Provide the (x, y) coordinate of the cell's center where the given text is located.  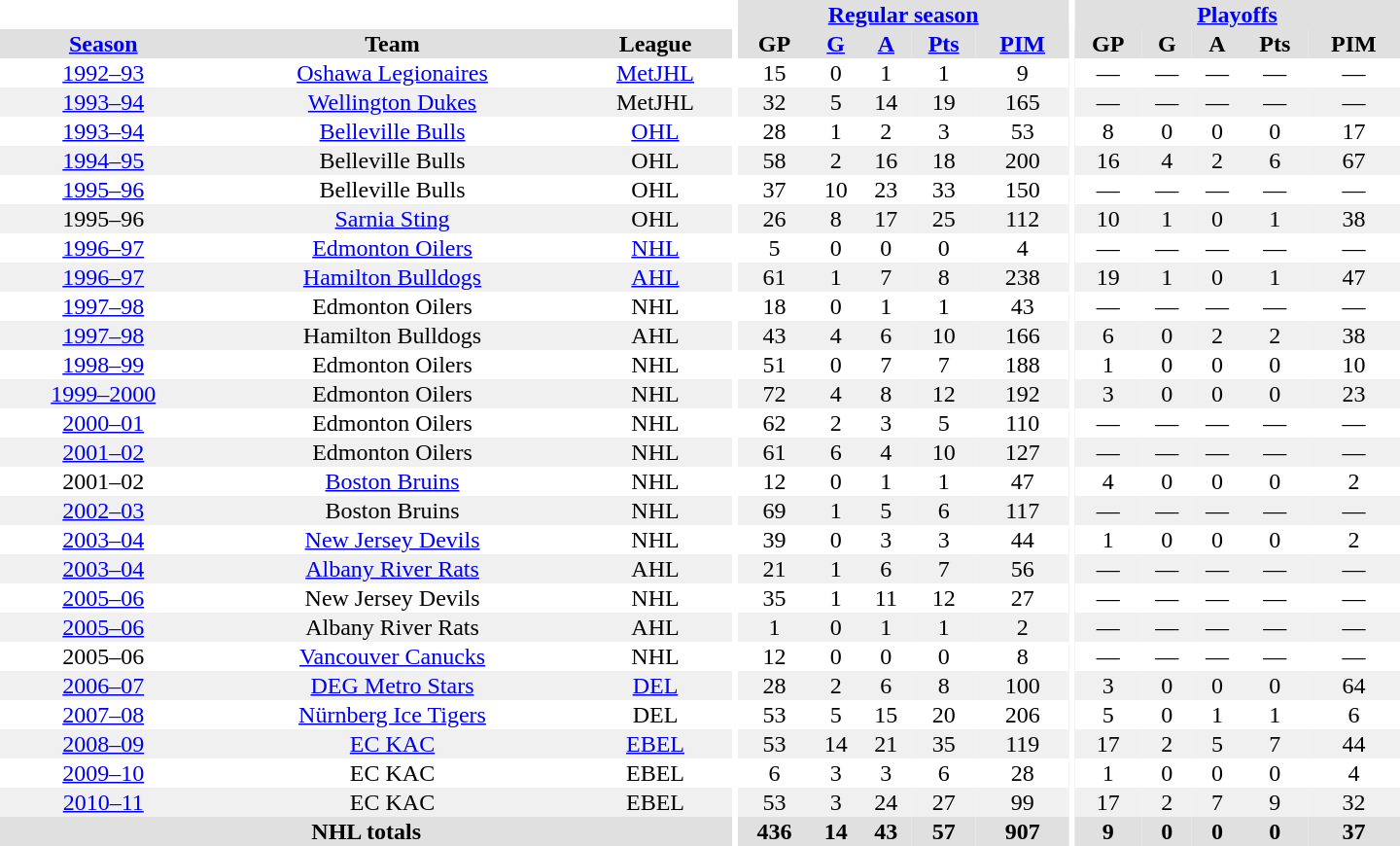
119 (1023, 744)
200 (1023, 160)
39 (774, 540)
188 (1023, 365)
1998–99 (103, 365)
110 (1023, 423)
907 (1023, 831)
166 (1023, 335)
206 (1023, 715)
Team (392, 44)
1999–2000 (103, 394)
117 (1023, 511)
2009–10 (103, 773)
1994–95 (103, 160)
Oshawa Legionaires (392, 73)
2010–11 (103, 802)
League (655, 44)
58 (774, 160)
64 (1353, 686)
11 (886, 598)
57 (943, 831)
1992–93 (103, 73)
2008–09 (103, 744)
24 (886, 802)
69 (774, 511)
2006–07 (103, 686)
33 (943, 190)
2007–08 (103, 715)
127 (1023, 452)
62 (774, 423)
26 (774, 219)
Wellington Dukes (392, 102)
165 (1023, 102)
51 (774, 365)
DEG Metro Stars (392, 686)
67 (1353, 160)
Regular season (903, 15)
Season (103, 44)
20 (943, 715)
Vancouver Canucks (392, 656)
436 (774, 831)
2000–01 (103, 423)
Playoffs (1237, 15)
72 (774, 394)
Nürnberg Ice Tigers (392, 715)
Sarnia Sting (392, 219)
112 (1023, 219)
25 (943, 219)
NHL totals (366, 831)
2002–03 (103, 511)
99 (1023, 802)
150 (1023, 190)
192 (1023, 394)
238 (1023, 277)
56 (1023, 569)
100 (1023, 686)
